Provide the (x, y) coordinate of the cell's center where the given text is located.  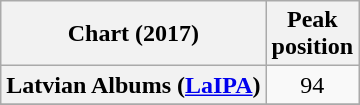
Latvian Albums (LaIPA) (134, 85)
Peakposition (312, 34)
Chart (2017) (134, 34)
94 (312, 85)
